Provide the (X, Y) coordinate of the cell's center where the given text is located.  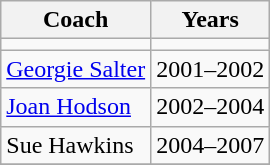
Georgie Salter (76, 69)
2002–2004 (210, 107)
2004–2007 (210, 145)
Sue Hawkins (76, 145)
Coach (76, 20)
Years (210, 20)
2001–2002 (210, 69)
Joan Hodson (76, 107)
